Detect which cell encompasses the target text, then output its [X, Y] center coordinate. 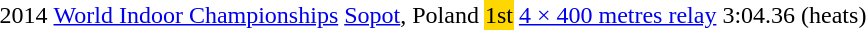
Sopot, Poland [412, 15]
World Indoor Championships [196, 15]
1st [498, 15]
4 × 400 metres relay [617, 15]
